Detect which cell encompasses the target text, then output its [x, y] center coordinate. 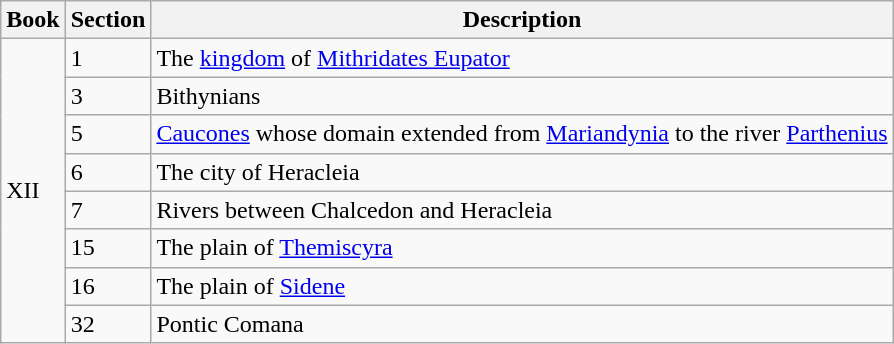
The kingdom of Mithridates Eupator [522, 58]
7 [108, 210]
Bithynians [522, 96]
The plain of Themiscyra [522, 248]
3 [108, 96]
1 [108, 58]
Rivers between Chalcedon and Heracleia [522, 210]
32 [108, 324]
XII [33, 191]
5 [108, 134]
Book [33, 20]
The plain of Sidene [522, 286]
6 [108, 172]
Caucones whose domain extended from Mariandynia to the river Parthenius [522, 134]
Pontic Comana [522, 324]
Section [108, 20]
The city of Heracleia [522, 172]
Description [522, 20]
15 [108, 248]
16 [108, 286]
